For the text-containing cell, return its midpoint in (x, y) coordinate format. 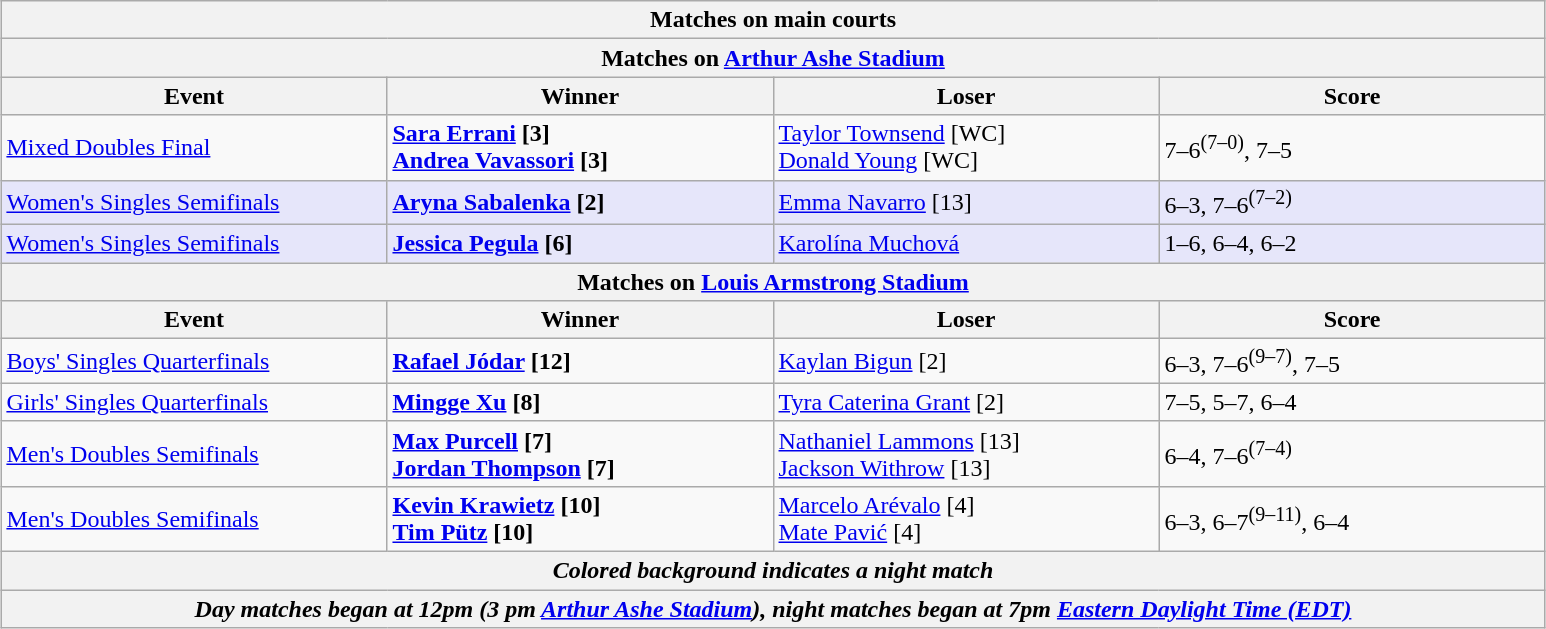
7–6(7–0), 7–5 (1352, 148)
6–4, 7–6(7–4) (1352, 454)
Matches on main courts (773, 20)
Nathaniel Lammons [13] Jackson Withrow [13] (966, 454)
Kaylan Bigun [2] (966, 362)
Colored background indicates a night match (773, 570)
6–3, 6–7(9–11), 6–4 (1352, 518)
Mixed Doubles Final (194, 148)
Kevin Krawietz [10] Tim Pütz [10] (580, 518)
Day matches began at 12pm (3 pm Arthur Ashe Stadium), night matches began at 7pm Eastern Daylight Time (EDT) (773, 609)
Girls' Singles Quarterfinals (194, 402)
Max Purcell [7] Jordan Thompson [7] (580, 454)
Rafael Jódar [12] (580, 362)
Mingge Xu [8] (580, 402)
6–3, 7–6(9–7), 7–5 (1352, 362)
1–6, 6–4, 6–2 (1352, 244)
Matches on Arthur Ashe Stadium (773, 58)
Tyra Caterina Grant [2] (966, 402)
7–5, 5–7, 6–4 (1352, 402)
Emma Navarro [13] (966, 202)
Marcelo Arévalo [4] Mate Pavić [4] (966, 518)
Jessica Pegula [6] (580, 244)
Karolína Muchová (966, 244)
Boys' Singles Quarterfinals (194, 362)
Taylor Townsend [WC] Donald Young [WC] (966, 148)
6–3, 7–6(7–2) (1352, 202)
Aryna Sabalenka [2] (580, 202)
Matches on Louis Armstrong Stadium (773, 282)
Sara Errani [3] Andrea Vavassori [3] (580, 148)
